Return [X, Y] of the center of cell containing provided text 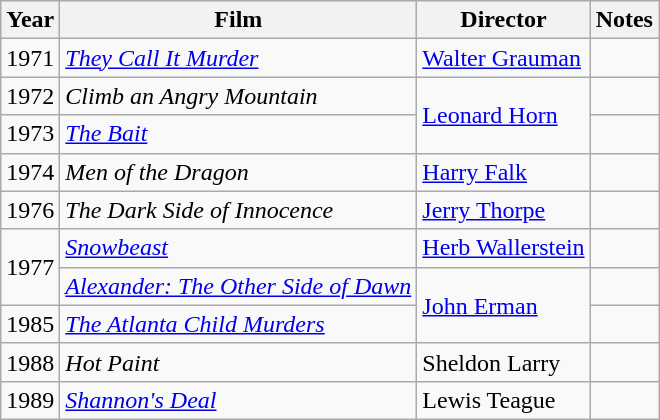
Leonard Horn [504, 115]
The Dark Side of Innocence [238, 210]
Herb Wallerstein [504, 248]
The Bait [238, 134]
Alexander: The Other Side of Dawn [238, 286]
Climb an Angry Mountain [238, 96]
They Call It Murder [238, 58]
1972 [30, 96]
1989 [30, 400]
1974 [30, 172]
Snowbeast [238, 248]
Men of the Dragon [238, 172]
John Erman [504, 305]
1988 [30, 362]
Harry Falk [504, 172]
Film [238, 20]
Director [504, 20]
Lewis Teague [504, 400]
Notes [624, 20]
Sheldon Larry [504, 362]
1977 [30, 267]
The Atlanta Child Murders [238, 324]
1985 [30, 324]
Walter Grauman [504, 58]
1976 [30, 210]
Hot Paint [238, 362]
Shannon's Deal [238, 400]
Jerry Thorpe [504, 210]
1971 [30, 58]
Year [30, 20]
1973 [30, 134]
